Return [X, Y] of the center of cell containing provided text 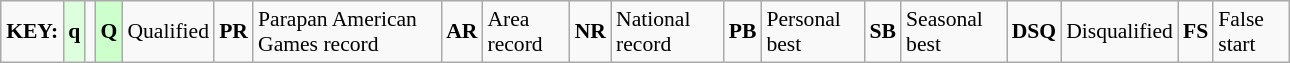
Seasonal best [954, 32]
KEY: [32, 32]
National record [668, 32]
Area record [526, 32]
PR [234, 32]
SB [884, 32]
Qualified [168, 32]
PB [743, 32]
FS [1196, 32]
DSQ [1034, 32]
Q [108, 32]
Parapan American Games record [347, 32]
False start [1251, 32]
Disqualified [1120, 32]
q [74, 32]
NR [590, 32]
Personal best [812, 32]
AR [462, 32]
